Locate the cell with the specified text and output its [x, y] center coordinate. 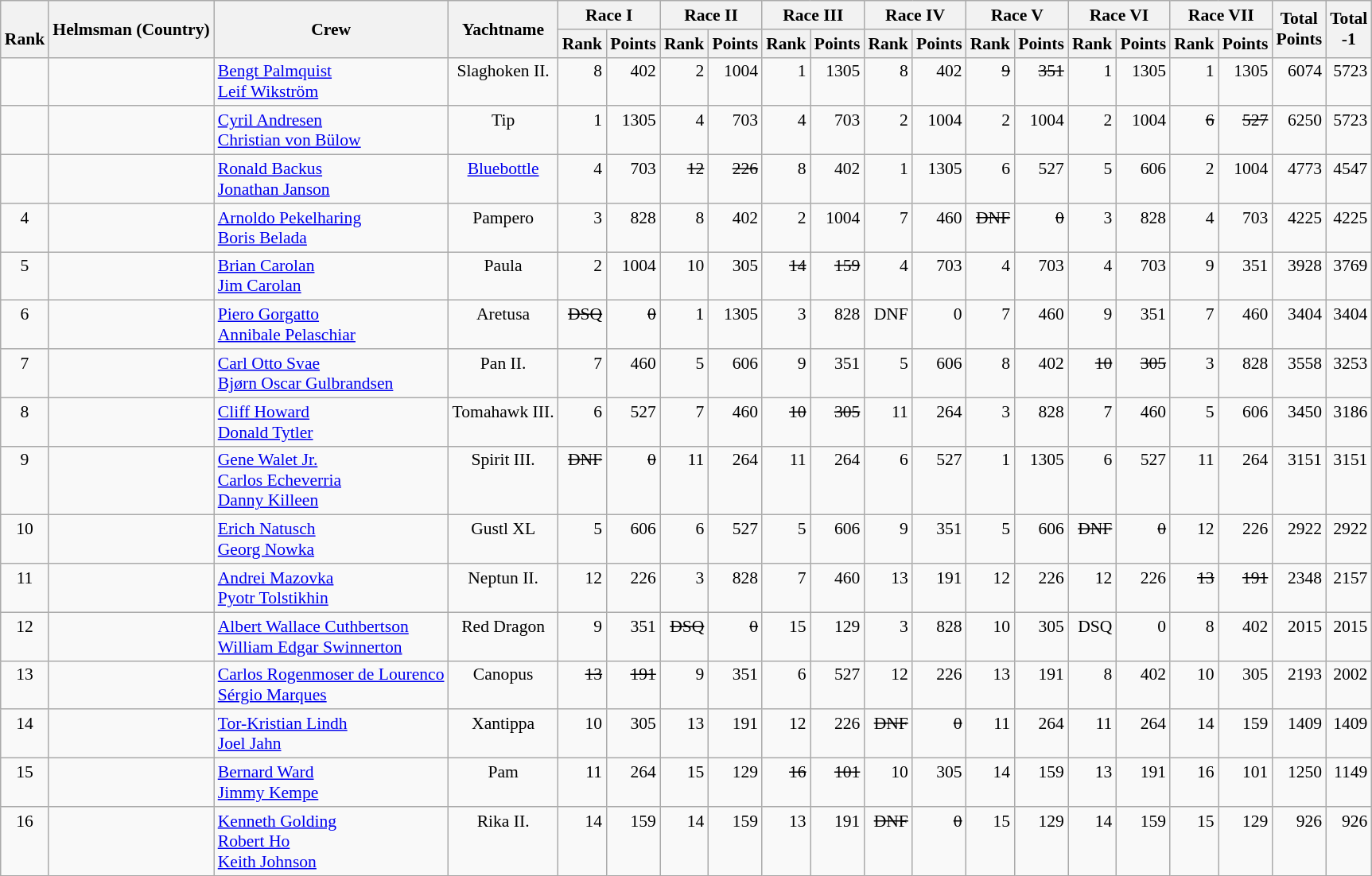
Brian Carolan Jim Carolan [331, 277]
Yachtname [503, 29]
2002 [1349, 685]
Race V [1017, 15]
Pampero [503, 227]
Crew [331, 29]
Albert Wallace Cuthbertson William Edgar Swinnerton [331, 636]
Paula [503, 277]
Tip [503, 130]
Pan II. [503, 374]
Tomahawk III. [503, 421]
Ronald Backus Jonathan Janson [331, 180]
1149 [1349, 782]
Helmsman (Country) [130, 29]
Red Dragon [503, 636]
3450 [1299, 421]
Carl Otto Svae Bjørn Oscar Gulbrandsen [331, 374]
Erich Natusch Georg Nowka [331, 539]
Cyril Andresen Christian von Bülow [331, 130]
Tor-Kristian Lindh Joel Jahn [331, 735]
Piero Gorgatto Annibale Pelaschiar [331, 324]
2348 [1299, 588]
Rika II. [503, 841]
2157 [1349, 588]
Slaghoken II. [503, 81]
4773 [1299, 180]
Bernard Ward Jimmy Kempe [331, 782]
3558 [1299, 374]
Spirit III. [503, 480]
Bengt Palmquist Leif Wikström [331, 81]
Xantippa [503, 735]
Kenneth Golding Robert Ho Keith Johnson [331, 841]
Race III [813, 15]
Gustl XL [503, 539]
Arnoldo Pekelharing Boris Belada [331, 227]
1250 [1299, 782]
4547 [1349, 180]
Total Points [1299, 29]
6250 [1299, 130]
Cliff Howard Donald Tytler [331, 421]
3253 [1349, 374]
Bluebottle [503, 180]
Aretusa [503, 324]
Race II [711, 15]
3769 [1349, 277]
Total-1 [1349, 29]
Race VII [1221, 15]
Neptun II. [503, 588]
3928 [1299, 277]
Canopus [503, 685]
Race VI [1119, 15]
Race I [609, 15]
Carlos Rogenmoser de Lourenco Sérgio Marques [331, 685]
3186 [1349, 421]
Pam [503, 782]
Race IV [915, 15]
Andrei Mazovka Pyotr Tolstikhin [331, 588]
Gene Walet Jr. Carlos Echeverria Danny Killeen [331, 480]
6074 [1299, 81]
2193 [1299, 685]
